Scan for the cell matching the given text and deliver its (X, Y) coordinate at center. 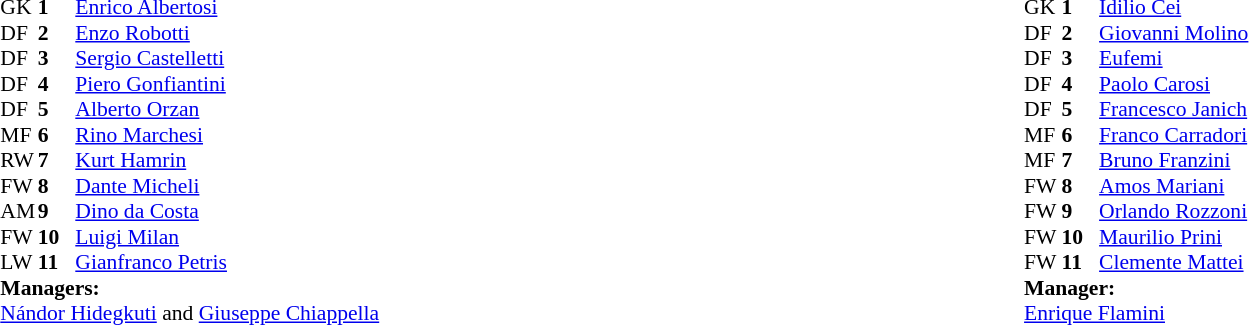
Franco Carradori (1174, 135)
Clemente Mattei (1174, 263)
RW (19, 161)
AM (19, 211)
Luigi Milan (227, 237)
Giovanni Molino (1174, 33)
Piero Gonfiantini (227, 84)
Sergio Castelletti (227, 59)
Amos Mariani (1174, 186)
Eufemi (1174, 59)
Alberto Orzan (227, 109)
Gianfranco Petris (227, 263)
Kurt Hamrin (227, 161)
Francesco Janich (1174, 109)
Enzo Robotti (227, 33)
Manager: (1136, 288)
Dino da Costa (227, 211)
Managers: (190, 288)
LW (19, 263)
Rino Marchesi (227, 135)
Bruno Franzini (1174, 161)
Orlando Rozzoni (1174, 211)
Dante Micheli (227, 186)
Paolo Carosi (1174, 84)
Maurilio Prini (1174, 237)
